From the cell containing the given text, extract its center point as (x, y) coordinate. 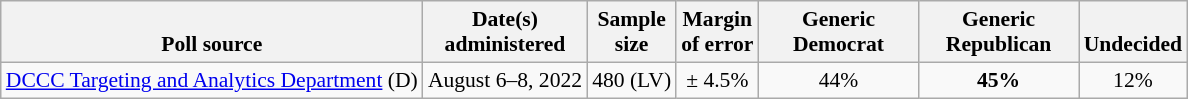
44% (838, 80)
Undecided (1133, 32)
Samplesize (632, 32)
DCCC Targeting and Analytics Department (D) (212, 80)
± 4.5% (717, 80)
Poll source (212, 32)
Marginof error (717, 32)
12% (1133, 80)
GenericDemocrat (838, 32)
GenericRepublican (999, 32)
480 (LV) (632, 80)
45% (999, 80)
Date(s)administered (505, 32)
August 6–8, 2022 (505, 80)
